Find where the given text appears and provide that cell's center as (x, y) coordinate. 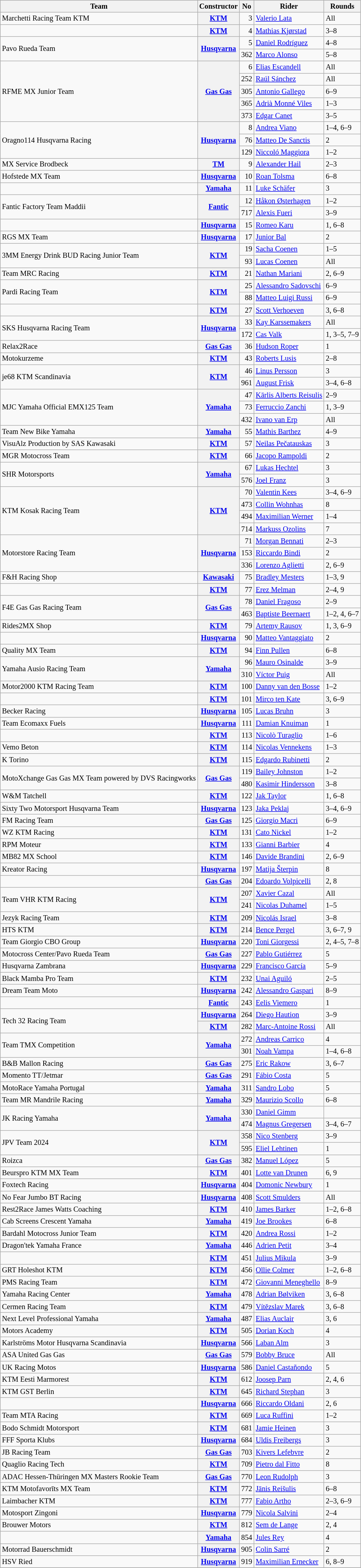
Rounds (342, 6)
Danny van den Bosse (289, 687)
Motorrad Bauerschmidt (99, 1550)
241 (247, 905)
404 (247, 1185)
Motosport Zingoni (99, 1513)
Team (99, 6)
Sandro Lobo (289, 1088)
Becker Racing (99, 711)
3–4, 6–7 (342, 1124)
VisuAlz Production by SAS Kawasaki (99, 444)
Magnus Gregersen (289, 1124)
Richard Stephan (289, 1391)
Domonic Newbury (289, 1185)
264 (247, 1015)
Mirco ten Kate (289, 699)
Motocross Center/Pavo Rueda Team (99, 954)
101 (247, 699)
Edoardo Volpicelli (289, 881)
252 (247, 79)
Roberts Lusis (289, 359)
Daniel Gimm (289, 1112)
487 (247, 1319)
je68 KTM Scandinavia (99, 377)
6, 8–9 (342, 1562)
F&H Racing Shop (99, 577)
Kay Karssemakers (289, 322)
129 (247, 152)
Hudson Roper (289, 347)
Giorgio Macri (289, 820)
Husqvarna Zambrana (99, 966)
456 (247, 1270)
Sixty Two Motorsport Husqvarna Team (99, 808)
Jānis Reišulis (289, 1489)
Daniel Fragoso (289, 602)
Mauro Osinalde (289, 663)
Markuss Ozolins (289, 529)
Linus Persson (289, 371)
Next Level Professional Yamaha (99, 1319)
12 (247, 201)
Rider (289, 6)
Laban Alm (289, 1343)
Elias Auclair (289, 1319)
Adrià Monné Viles (289, 104)
2–4 (342, 1513)
6 (247, 67)
2–4, 9 (342, 590)
Noah Vampa (289, 1051)
197 (247, 869)
Team MRC Racing (99, 274)
1–2, 4, 6–7 (342, 614)
Eric Rakow (289, 1063)
W&M Tatchell (99, 796)
Kārlis Alberts Reisulis (289, 395)
Raúl Sánchez (289, 79)
ADAC Hessen-Thüringen MX Masters Rookie Team (99, 1477)
Bailey Johnston (289, 772)
Giovanni Meneghello (289, 1282)
232 (247, 978)
Damian Knuiman (289, 723)
33 (247, 322)
329 (247, 1100)
133 (247, 845)
9 (247, 164)
Jules Rey (289, 1537)
Víctor Puig (289, 674)
669 (247, 1416)
2–8 (342, 359)
Pardi Racing Team (99, 292)
Black Mamba Pro Team (99, 978)
Kawasaki (219, 577)
Bobby Bruce (289, 1355)
Cab Screens Crescent Yamaha (99, 1221)
SHR Motorsports (99, 474)
67 (247, 468)
119 (247, 772)
365 (247, 104)
K Torino (99, 760)
Roan Tolsma (289, 177)
Cato Nickel (289, 833)
SKS Husqvarna Racing Team (99, 328)
Matteo Luigi Russi (289, 298)
17 (247, 237)
645 (247, 1391)
KTM Kosak Racing Team (99, 511)
No (247, 6)
2, 4 (342, 1525)
Joel Franz (289, 480)
684 (247, 1440)
Elias Escandell (289, 67)
Team TMX Competition (99, 1045)
Kasimir Hindersson (289, 784)
Dorian Koch (289, 1331)
Neilas Pečatauskas (289, 444)
Ivano van Erp (289, 420)
Motors Academy (99, 1331)
Valerio Lata (289, 18)
209 (247, 918)
Eliel Lehtinen (289, 1148)
291 (247, 1076)
772 (247, 1489)
Relax2Race (99, 347)
451 (247, 1258)
2, 6 (342, 1404)
7 (342, 529)
ASA United Gas Gas (99, 1355)
Gianni Barbier (289, 845)
Matteo Vantaggiato (289, 638)
2, 4, 6 (342, 1380)
Yamaha Ausio Racing Team (99, 669)
Jaka Peklaj (289, 808)
Laimbacher KTM (99, 1501)
Julius Mikula (289, 1258)
Artemy Rausov (289, 626)
Valentin Kees (289, 492)
Colin Sarré (289, 1550)
220 (247, 942)
480 (247, 784)
770 (247, 1477)
Yamaha Racing Center (99, 1294)
579 (247, 1355)
Nico Stenberg (289, 1136)
55 (247, 431)
905 (247, 1550)
Diego Haution (289, 1015)
Luca Ruffini (289, 1416)
Andrea Viano (289, 128)
Roizca (99, 1161)
93 (247, 261)
3–5 (342, 116)
Håkon Østerhagen (289, 201)
Marc-Antoine Rossi (289, 1027)
Nicolás Israel (289, 918)
919 (247, 1562)
Baptiste Beernaert (289, 614)
595 (247, 1148)
463 (247, 614)
310 (247, 674)
Francisco García (289, 966)
6, 9 (342, 1173)
Marco Alonso (289, 55)
Kreator Racing (99, 869)
432 (247, 420)
Team MR Mandrile Racing (99, 1100)
125 (247, 820)
Andrea Rossi (289, 1234)
MJC Yamaha Official EMX125 Team (99, 407)
Edgardo Rubinetti (289, 760)
Karlströms Motor Husqvarna Scandinavia (99, 1343)
Oragno114 Husqvarna Racing (99, 140)
RFME MX Junior Team (99, 91)
76 (247, 140)
Bradley Mesters (289, 577)
F4E Gas Gas Racing Team (99, 608)
Team Ecomaxx Fuels (99, 723)
Fantic Factory Team Maddii (99, 207)
Nicolò Turaglio (289, 735)
Daniel Castañondo (289, 1367)
Sacha Coenen (289, 249)
301 (247, 1051)
114 (247, 747)
2, 4–5, 7–8 (342, 942)
Scott Smulders (289, 1197)
1, 3–5, 7–9 (342, 334)
113 (247, 735)
JPV Team 2024 (99, 1142)
TM (219, 164)
478 (247, 1294)
3–4, 6–8 (342, 383)
Niccoló Maggiora (289, 152)
1–4, 6–9 (342, 128)
419 (247, 1221)
Rides2MX Shop (99, 626)
494 (247, 517)
Tech 32 Racing Team (99, 1021)
Nicolas Vennekens (289, 747)
B&B Mallon Racing (99, 1063)
MX Service Brodbeck (99, 164)
Marchetti Racing Team KTM (99, 18)
1–3, 9 (342, 577)
3, 6–7 (342, 1063)
275 (247, 1063)
Alexander Hail (289, 164)
272 (247, 1039)
19 (247, 249)
MGR Motocross Team (99, 456)
Mathis Barthez (289, 431)
27 (247, 310)
Xavier Cazal (289, 893)
Bardahl Motocross Junior Team (99, 1234)
408 (247, 1197)
70 (247, 492)
Leon Rudolph (289, 1477)
Adrien Petit (289, 1246)
Fabio Artho (289, 1501)
Nathan Mariani (289, 274)
243 (247, 1003)
36 (247, 347)
Unai Aguiló (289, 978)
242 (247, 990)
131 (247, 833)
Scott Verhoeven (289, 310)
Manuel López (289, 1161)
Motorstore Racing Team (99, 553)
854 (247, 1537)
Uldis Freibergs (289, 1440)
Morgan Bennati (289, 541)
576 (247, 480)
Rest2Race James Watts Coaching (99, 1209)
779 (247, 1513)
MotoXchange Gas Gas MX Team powered by DVS Racingworks (99, 778)
Hofstede MX Team (99, 177)
566 (247, 1343)
57 (247, 444)
Sem de Lange (289, 1525)
90 (247, 638)
100 (247, 687)
47 (247, 395)
1–4, 6–8 (342, 1051)
Maurizio Scollo (289, 1100)
Junior Bal (289, 237)
172 (247, 334)
4–9 (342, 431)
Maximilian Ernecker (289, 1562)
Bodo Schmidt Motorsport (99, 1428)
2, 8 (342, 881)
Brouwer Motors (99, 1525)
Pietro dal Fitto (289, 1464)
Alexis Fueri (289, 213)
Lorenzo Aglietti (289, 565)
MotoRace Yamaha Portugal (99, 1088)
Nicolas Duhamel (289, 905)
227 (247, 954)
Toni Giorgessi (289, 942)
812 (247, 1525)
Joosep Parn (289, 1380)
666 (247, 1404)
77 (247, 590)
46 (247, 371)
88 (247, 298)
75 (247, 577)
Riccardo Oldani (289, 1404)
HTS KTM (99, 930)
714 (247, 529)
Alessandro Sadovschi (289, 286)
Dream Team Moto (99, 990)
Vemo Beton (99, 747)
KTM Motofavorīts MX Team (99, 1489)
401 (247, 1173)
JK Racing Yamaha (99, 1118)
146 (247, 857)
Jezyk Racing Team (99, 918)
25 (247, 286)
78 (247, 602)
3MM Energy Drink BUD Racing Junior Team (99, 255)
204 (247, 881)
HSV Ried (99, 1562)
330 (247, 1112)
66 (247, 456)
3, 6–9 (342, 699)
336 (247, 565)
WZ KTM Racing (99, 833)
717 (247, 213)
15 (247, 225)
Erez Melman (289, 590)
Matteo De Sanctis (289, 140)
446 (247, 1246)
Finn Pullen (289, 650)
207 (247, 893)
No Fear Jumbo BT Racing (99, 1197)
1–4 (342, 517)
FFF Sporta Klubs (99, 1440)
Jacopo Rampoldi (289, 456)
Nicola Salvini (289, 1513)
Ollie Colmer (289, 1270)
153 (247, 553)
Beurspro KTM MX Team (99, 1173)
472 (247, 1282)
420 (247, 1234)
5–8 (342, 55)
JB Racing Team (99, 1452)
282 (247, 1027)
UK Racing Motos (99, 1367)
Momento TT/Jetmar (99, 1076)
3, 6 (342, 1319)
Riccardo Bindi (289, 553)
505 (247, 1331)
709 (247, 1464)
Bence Pergel (289, 930)
Dragon'tek Yamaha France (99, 1246)
358 (247, 1136)
RPM Moteur (99, 845)
382 (247, 1161)
586 (247, 1367)
James Barker (289, 1209)
21 (247, 274)
410 (247, 1209)
Motor2000 KTM Racing Team (99, 687)
Lucas Coenen (289, 261)
111 (247, 723)
115 (247, 760)
79 (247, 626)
777 (247, 1501)
Romeo Karu (289, 225)
RGS MX Team (99, 237)
Team VHR KTM Racing (99, 899)
961 (247, 383)
11 (247, 188)
PMS Racing Team (99, 1282)
4–8 (342, 43)
Fábio Costa (289, 1076)
Lucas Bruhn (289, 711)
Team New Bike Yamaha (99, 431)
Adrian Bølviken (289, 1294)
362 (247, 55)
703 (247, 1452)
Edgar Canet (289, 116)
Team Giorgio CBO Group (99, 942)
96 (247, 663)
10 (247, 177)
Jamie Heinen (289, 1428)
Ferruccio Zanchi (289, 407)
GRT Holeshot KTM (99, 1270)
94 (247, 650)
Motokurzeme (99, 359)
229 (247, 966)
Luke Schäfer (289, 188)
Davide Brandini (289, 857)
Kivers Lefebvre (289, 1452)
Lotte van Drunen (289, 1173)
3–4 (342, 1246)
5–9 (342, 966)
214 (247, 930)
Andreas Carrico (289, 1039)
Alessandro Gaspari (289, 990)
Mathias Kjørstad (289, 31)
Pavo Rueda Team (99, 48)
71 (247, 541)
373 (247, 116)
2–3, 6–9 (342, 1501)
Cermen Racing Team (99, 1307)
Quaglio Racing Tech (99, 1464)
474 (247, 1124)
Quality MX Team (99, 650)
612 (247, 1380)
Antonio Gallego (289, 91)
Team MTA Racing (99, 1416)
122 (247, 796)
473 (247, 504)
311 (247, 1088)
MB82 MX School (99, 857)
August Frisk (289, 383)
123 (247, 808)
Collin Wohnhas (289, 504)
Foxtech Racing (99, 1185)
1, 3, 6–9 (342, 626)
1–6 (342, 735)
Cas Valk (289, 334)
681 (247, 1428)
Daniel Rodríguez (289, 43)
2–5 (342, 978)
Matija Šterpin (289, 869)
105 (247, 711)
Lukas Hechtel (289, 468)
FM Racing Team (99, 820)
479 (247, 1307)
Joe Brookes (289, 1221)
Constructor (219, 6)
305 (247, 91)
3, 6–7, 9 (342, 930)
KTM GST Berlin (99, 1391)
Maximilian Werner (289, 517)
Vítězslav Marek (289, 1307)
KTM Eesti Marmorest (99, 1380)
43 (247, 359)
1, 3–9 (342, 407)
73 (247, 407)
Jak Taylor (289, 796)
Pablo Gutiérrez (289, 954)
Eelis Viemero (289, 1003)
